Search for the cell housing the specified text and yield its (x, y) center coordinate. 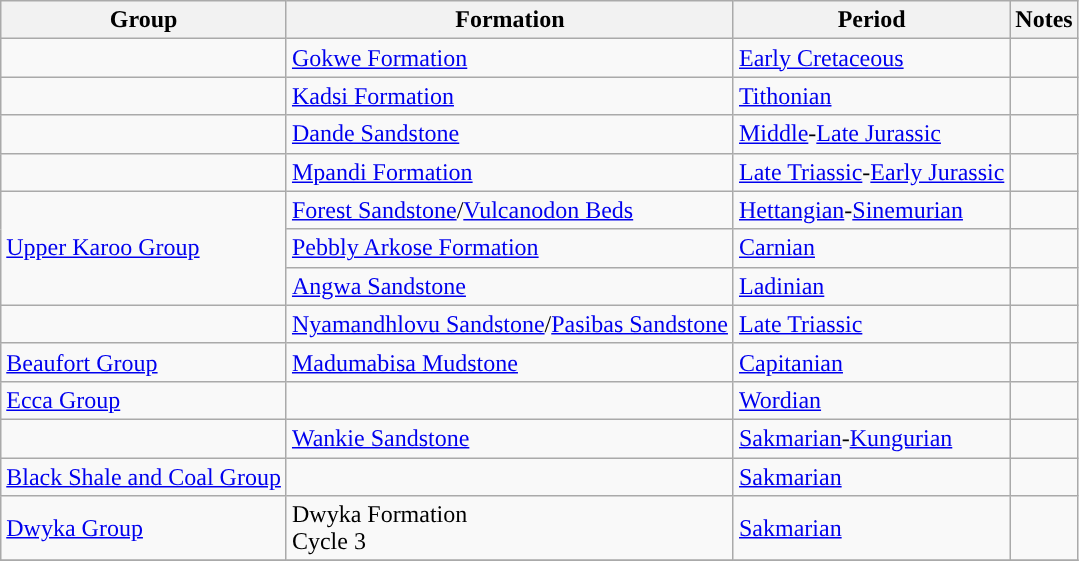
Formation (510, 20)
Upper Karoo Group (144, 248)
Forest Sandstone/Vulcanodon Beds (510, 210)
Carnian (871, 248)
Middle-Late Jurassic (871, 134)
Notes (1044, 20)
Pebbly Arkose Formation (510, 248)
Kadsi Formation (510, 96)
Black Shale and Coal Group (144, 477)
Mpandi Formation (510, 172)
Wankie Sandstone (510, 438)
Capitanian (871, 362)
Period (871, 20)
Wordian (871, 400)
Tithonian (871, 96)
Dwyka FormationCycle 3 (510, 528)
Ladinian (871, 286)
Late Triassic-Early Jurassic (871, 172)
Ecca Group (144, 400)
Dwyka Group (144, 528)
Nyamandhlovu Sandstone/Pasibas Sandstone (510, 324)
Hettangian-Sinemurian (871, 210)
Dande Sandstone (510, 134)
Group (144, 20)
Angwa Sandstone (510, 286)
Late Triassic (871, 324)
Early Cretaceous (871, 58)
Sakmarian-Kungurian (871, 438)
Gokwe Formation (510, 58)
Beaufort Group (144, 362)
Madumabisa Mudstone (510, 362)
